From the cell containing the given text, extract its center point as (X, Y) coordinate. 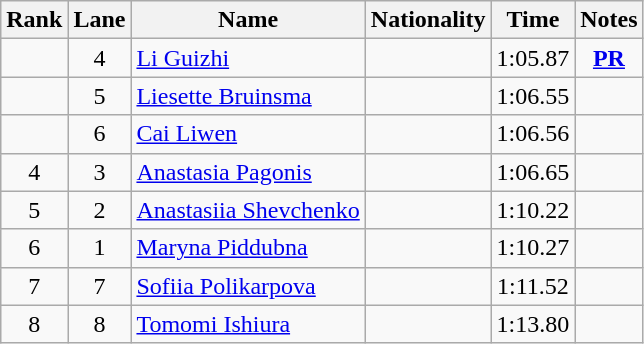
1:10.22 (533, 210)
Rank (34, 20)
Li Guizhi (248, 58)
Lane (100, 20)
Anastasiia Shevchenko (248, 210)
1:06.56 (533, 134)
1:06.55 (533, 96)
3 (100, 172)
Name (248, 20)
1:06.65 (533, 172)
Nationality (428, 20)
1:10.27 (533, 248)
Time (533, 20)
1:11.52 (533, 286)
PR (609, 58)
Anastasia Pagonis (248, 172)
1:13.80 (533, 324)
Liesette Bruinsma (248, 96)
Tomomi Ishiura (248, 324)
Maryna Piddubna (248, 248)
Sofiia Polikarpova (248, 286)
Cai Liwen (248, 134)
1:05.87 (533, 58)
Notes (609, 20)
2 (100, 210)
1 (100, 248)
